Output the [x, y] coordinate of the center of the cell containing the given text.  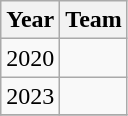
2023 [30, 96]
Team [94, 20]
2020 [30, 58]
Year [30, 20]
